Extract the [x, y] coordinate from the center of the cell holding the provided text.  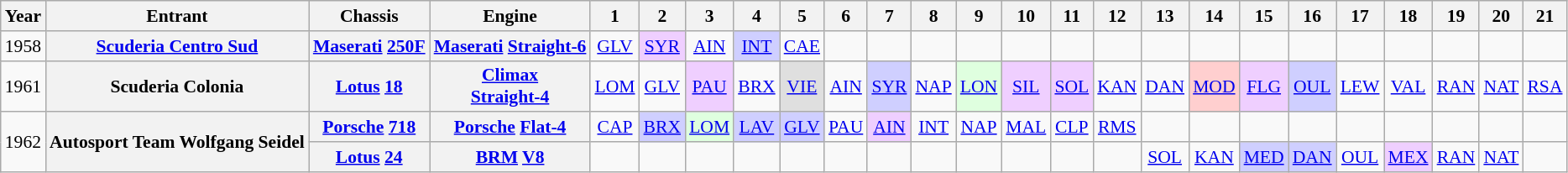
RMS [1116, 128]
17 [1360, 16]
5 [802, 16]
CLP [1071, 128]
Engine [510, 16]
VIE [802, 86]
VAL [1408, 86]
3 [709, 16]
FLG [1264, 86]
BRM V8 [510, 157]
2 [663, 16]
LAV [757, 128]
Scuderia Centro Sud [177, 46]
CAP [614, 128]
1962 [24, 143]
16 [1313, 16]
4 [757, 16]
MOD [1214, 86]
1961 [24, 86]
Maserati 250F [369, 46]
CAE [802, 46]
20 [1501, 16]
Lotus 24 [369, 157]
15 [1264, 16]
9 [979, 16]
MED [1264, 157]
ClimaxStraight-4 [510, 86]
LEW [1360, 86]
8 [933, 16]
14 [1214, 16]
Porsche Flat-4 [510, 128]
7 [889, 16]
Scuderia Colonia [177, 86]
Porsche 718 [369, 128]
Chassis [369, 16]
Entrant [177, 16]
13 [1165, 16]
19 [1456, 16]
1 [614, 16]
Lotus 18 [369, 86]
SIL [1026, 86]
Autosport Team Wolfgang Seidel [177, 143]
10 [1026, 16]
RSA [1544, 86]
21 [1544, 16]
11 [1071, 16]
18 [1408, 16]
1958 [24, 46]
Maserati Straight-6 [510, 46]
LON [979, 86]
Year [24, 16]
6 [846, 16]
MEX [1408, 157]
MAL [1026, 128]
12 [1116, 16]
